Capture the cell that displays the provided text and extract its [X, Y] central coordinate. 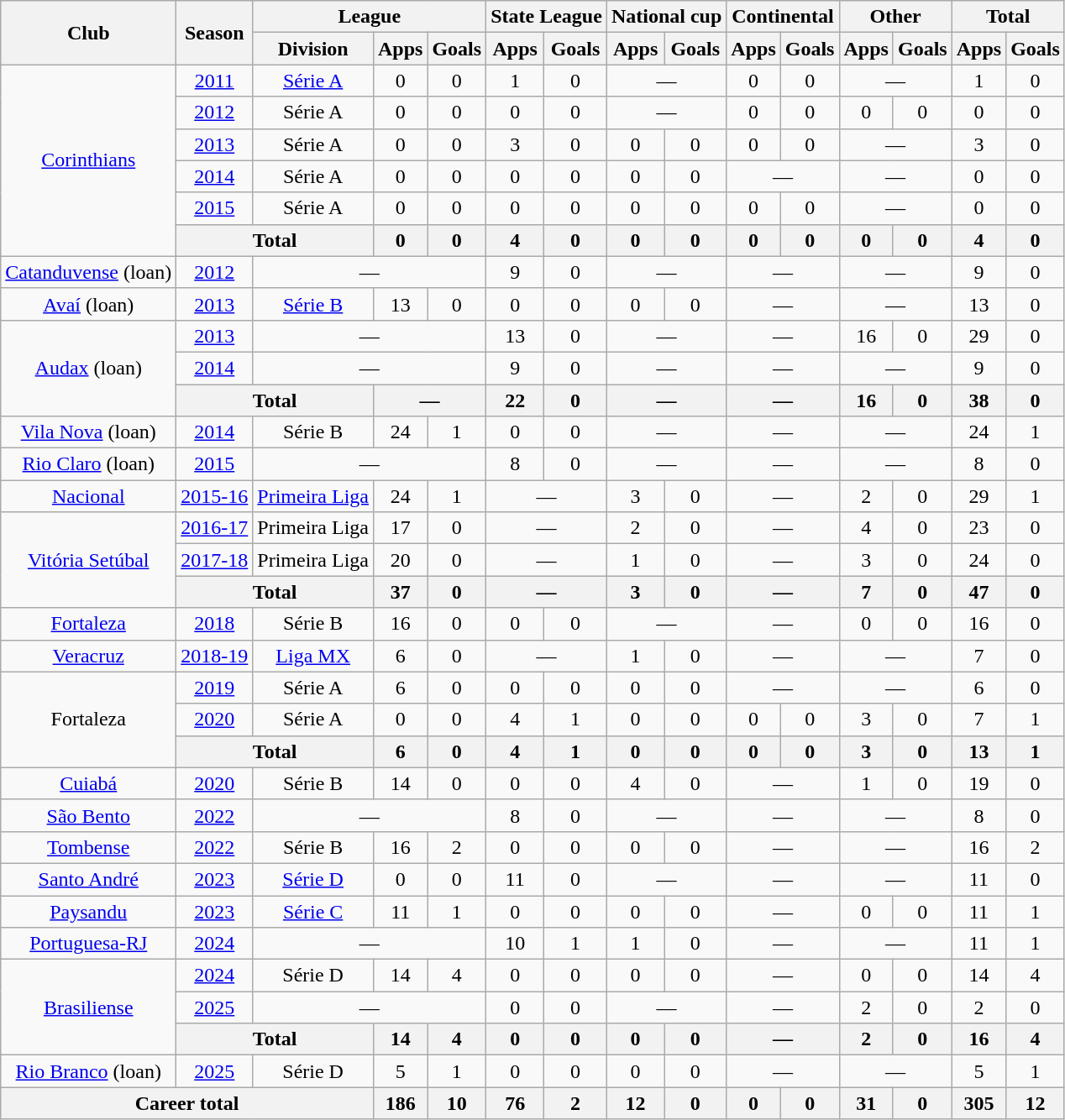
38 [978, 400]
Vila Nova (loan) [89, 432]
Paysandu [89, 911]
Other [895, 17]
Cuiabá [89, 783]
76 [516, 1103]
2018 [215, 624]
23 [978, 528]
2017-18 [215, 560]
Season [215, 33]
17 [400, 528]
305 [978, 1103]
Santo André [89, 879]
Veracruz [89, 656]
19 [978, 783]
Catanduvense (loan) [89, 272]
Rio Branco (loan) [89, 1071]
Tombense [89, 847]
Division [313, 49]
37 [400, 592]
Avaí (loan) [89, 304]
31 [866, 1103]
Career total [187, 1103]
2018-19 [215, 656]
São Bento [89, 815]
22 [516, 400]
League [370, 17]
National cup [666, 17]
Rio Claro (loan) [89, 464]
2011 [215, 81]
Brasiliense [89, 1007]
Portuguesa-RJ [89, 944]
47 [978, 592]
20 [400, 560]
Vitória Setúbal [89, 560]
Club [89, 33]
2016-17 [215, 528]
State League [547, 17]
186 [400, 1103]
2019 [215, 688]
Série C [313, 911]
Audax (loan) [89, 368]
Nacional [89, 496]
2015-16 [215, 496]
Liga MX [313, 656]
Corinthians [89, 160]
Continental [783, 17]
